Detect which cell encompasses the target text, then output its (X, Y) center coordinate. 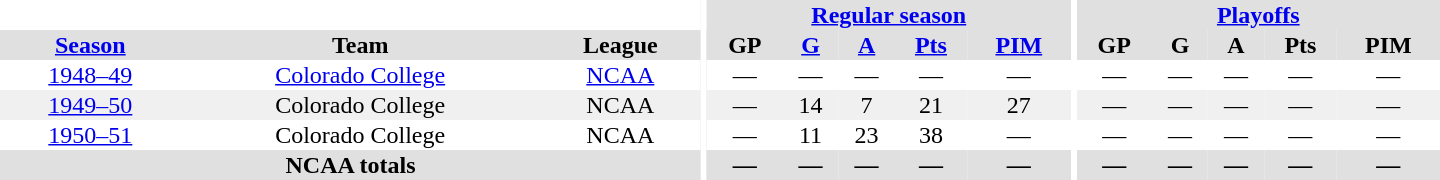
23 (867, 135)
7 (867, 105)
14 (811, 105)
NCAA totals (350, 165)
Team (360, 45)
Regular season (888, 15)
38 (932, 135)
1950–51 (90, 135)
Season (90, 45)
Playoffs (1258, 15)
27 (1018, 105)
11 (811, 135)
League (620, 45)
21 (932, 105)
1949–50 (90, 105)
1948–49 (90, 75)
